Scan for the cell matching the given text and deliver its (x, y) coordinate at center. 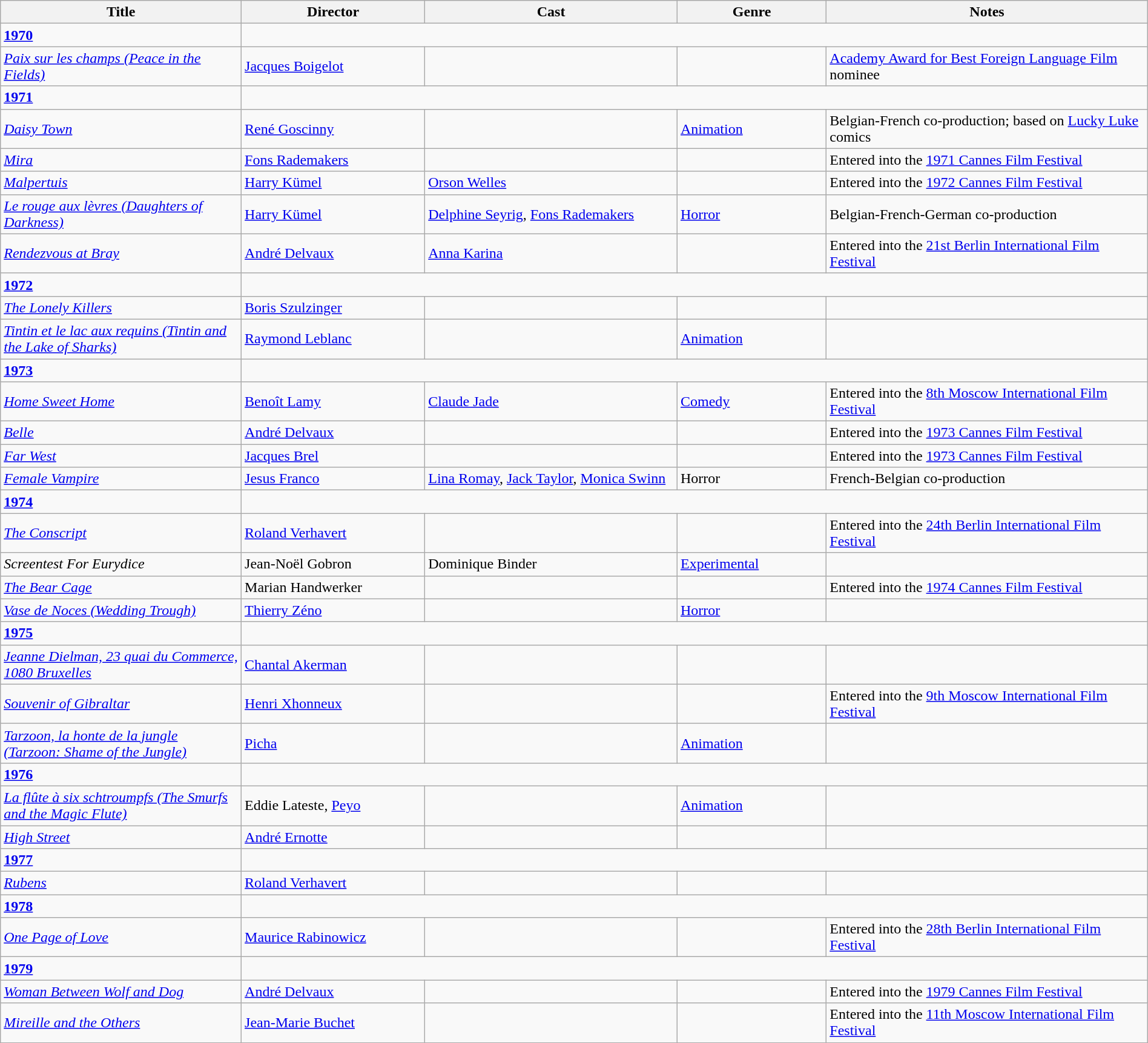
Jacques Boigelot (333, 67)
Mira (121, 160)
Henri Xhonneux (333, 703)
Experimental (751, 564)
Director (333, 12)
Entered into the 9th Moscow International Film Festival (987, 703)
Title (121, 12)
Entered into the 28th Berlin International Film Festival (987, 937)
Entered into the 1979 Cannes Film Festival (987, 992)
Jean-Marie Buchet (333, 1023)
The Conscript (121, 533)
Female Vampire (121, 479)
Delphine Seyrig, Fons Rademakers (551, 214)
Tintin et le lac aux requins (Tintin and the Lake of Sharks) (121, 339)
Entered into the 1974 Cannes Film Festival (987, 587)
Entered into the 8th Moscow International Film Festival (987, 402)
Tarzoon, la honte de la jungle (Tarzoon: Shame of the Jungle) (121, 743)
1971 (121, 97)
The Lonely Killers (121, 308)
Maurice Rabinowicz (333, 937)
1978 (121, 906)
Entered into the 21st Berlin International Film Festival (987, 253)
Chantal Akerman (333, 665)
Picha (333, 743)
1974 (121, 502)
Belgian-French co-production; based on Lucky Luke comics (987, 128)
Rubens (121, 883)
Claude Jade (551, 402)
Anna Karina (551, 253)
1970 (121, 35)
René Goscinny (333, 128)
Belle (121, 433)
Daisy Town (121, 128)
Entered into the 1971 Cannes Film Festival (987, 160)
1973 (121, 370)
Jacques Brel (333, 456)
Orson Welles (551, 183)
Fons Rademakers (333, 160)
Rendezvous at Bray (121, 253)
Vase de Noces (Wedding Trough) (121, 610)
1975 (121, 633)
1976 (121, 774)
Boris Szulzinger (333, 308)
1972 (121, 285)
Eddie Lateste, Peyo (333, 805)
Entered into the 1972 Cannes Film Festival (987, 183)
Belgian-French-German co-production (987, 214)
Souvenir of Gibraltar (121, 703)
André Ernotte (333, 837)
Jesus Franco (333, 479)
Mireille and the Others (121, 1023)
Le rouge aux lèvres (Daughters of Darkness) (121, 214)
Entered into the 24th Berlin International Film Festival (987, 533)
Benoît Lamy (333, 402)
La flûte à six schtroumpfs (The Smurfs and the Magic Flute) (121, 805)
Jean-Noël Gobron (333, 564)
Notes (987, 12)
Far West (121, 456)
Genre (751, 12)
Raymond Leblanc (333, 339)
Paix sur les champs (Peace in the Fields) (121, 67)
Jeanne Dielman, 23 quai du Commerce, 1080 Bruxelles (121, 665)
Comedy (751, 402)
Lina Romay, Jack Taylor, Monica Swinn (551, 479)
Woman Between Wolf and Dog (121, 992)
Malpertuis (121, 183)
Entered into the 11th Moscow International Film Festival (987, 1023)
French-Belgian co-production (987, 479)
One Page of Love (121, 937)
Home Sweet Home (121, 402)
Cast (551, 12)
The Bear Cage (121, 587)
High Street (121, 837)
1979 (121, 969)
Thierry Zéno (333, 610)
Academy Award for Best Foreign Language Film nominee (987, 67)
Screentest For Eurydice (121, 564)
Dominique Binder (551, 564)
Marian Handwerker (333, 587)
1977 (121, 860)
